Identify which cell holds the provided text, then report its [x, y] central coordinate. 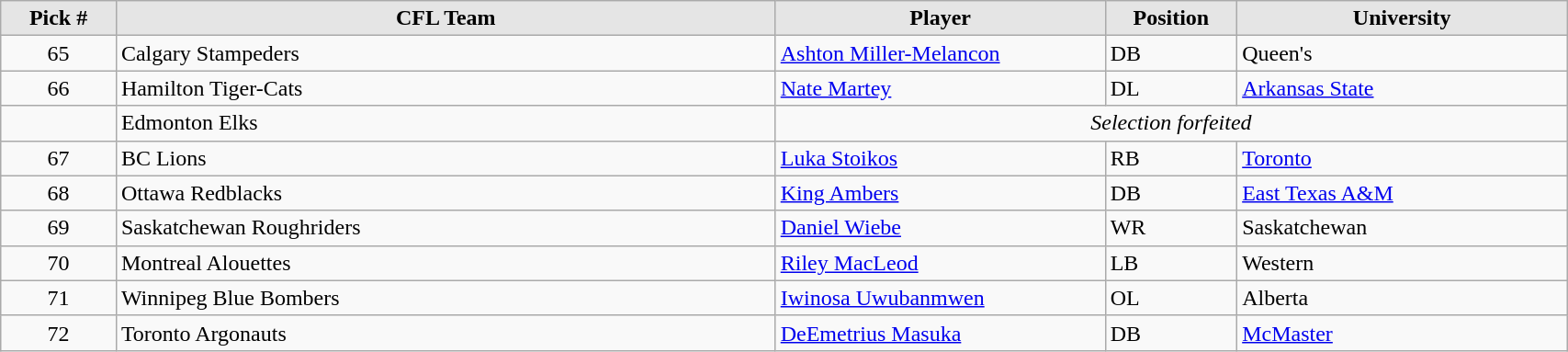
Toronto [1402, 158]
King Ambers [941, 193]
Edmonton Elks [446, 123]
70 [59, 263]
Calgary Stampeders [446, 53]
Hamilton Tiger-Cats [446, 88]
CFL Team [446, 18]
Western [1402, 263]
DeEmetrius Masuka [941, 333]
71 [59, 298]
Winnipeg Blue Bombers [446, 298]
Ashton Miller-Melancon [941, 53]
RB [1171, 158]
Selection forfeited [1170, 123]
Riley MacLeod [941, 263]
72 [59, 333]
Queen's [1402, 53]
69 [59, 228]
67 [59, 158]
Saskatchewan Roughriders [446, 228]
68 [59, 193]
University [1402, 18]
BC Lions [446, 158]
Montreal Alouettes [446, 263]
LB [1171, 263]
Position [1171, 18]
Saskatchewan [1402, 228]
OL [1171, 298]
DL [1171, 88]
East Texas A&M [1402, 193]
Arkansas State [1402, 88]
Pick # [59, 18]
Player [941, 18]
65 [59, 53]
Toronto Argonauts [446, 333]
WR [1171, 228]
Ottawa Redblacks [446, 193]
Daniel Wiebe [941, 228]
Nate Martey [941, 88]
Alberta [1402, 298]
Luka Stoikos [941, 158]
Iwinosa Uwubanmwen [941, 298]
66 [59, 88]
McMaster [1402, 333]
